Return (X, Y) of the center of cell containing provided text 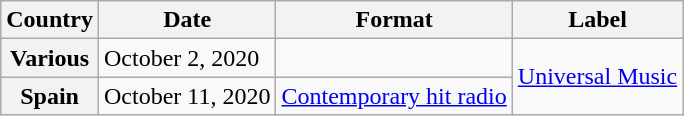
October 2, 2020 (186, 58)
Various (50, 58)
Contemporary hit radio (394, 96)
Country (50, 20)
Universal Music (597, 77)
Label (597, 20)
Date (186, 20)
Format (394, 20)
Spain (50, 96)
October 11, 2020 (186, 96)
